From the cell containing the given text, extract its center point as (X, Y) coordinate. 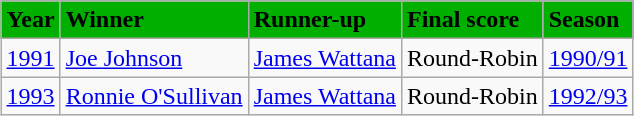
1991 (30, 58)
Runner-up (324, 20)
Joe Johnson (154, 58)
Year (30, 20)
Season (588, 20)
1990/91 (588, 58)
1992/93 (588, 96)
Ronnie O'Sullivan (154, 96)
Winner (154, 20)
Final score (472, 20)
1993 (30, 96)
